Scan for the cell matching the given text and deliver its [x, y] coordinate at center. 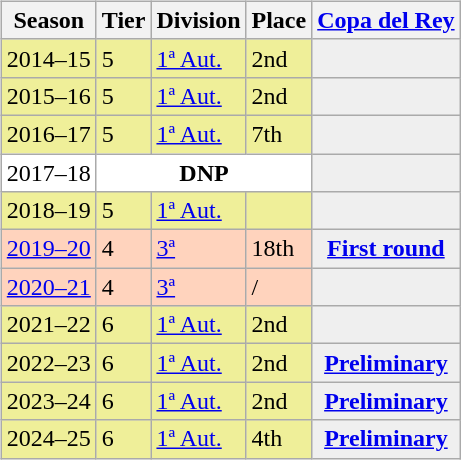
Division [198, 20]
2018–19 [48, 211]
2016–17 [48, 134]
2019–20 [48, 249]
2014–15 [48, 58]
Season [48, 20]
Tier [124, 20]
First round [386, 249]
2020–21 [48, 287]
2015–16 [48, 96]
2023–24 [48, 401]
18th [279, 249]
2024–25 [48, 439]
Copa del Rey [386, 20]
DNP [204, 173]
Place [279, 20]
2021–22 [48, 325]
2017–18 [48, 173]
2022–23 [48, 363]
7th [279, 134]
4th [279, 439]
/ [279, 287]
